Determine the (x, y) coordinate at the center of the cell enclosing the given text.  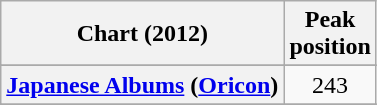
Japanese Albums (Oricon) (142, 85)
Peakposition (330, 34)
Chart (2012) (142, 34)
243 (330, 85)
